Capture the cell that displays the provided text and extract its [X, Y] central coordinate. 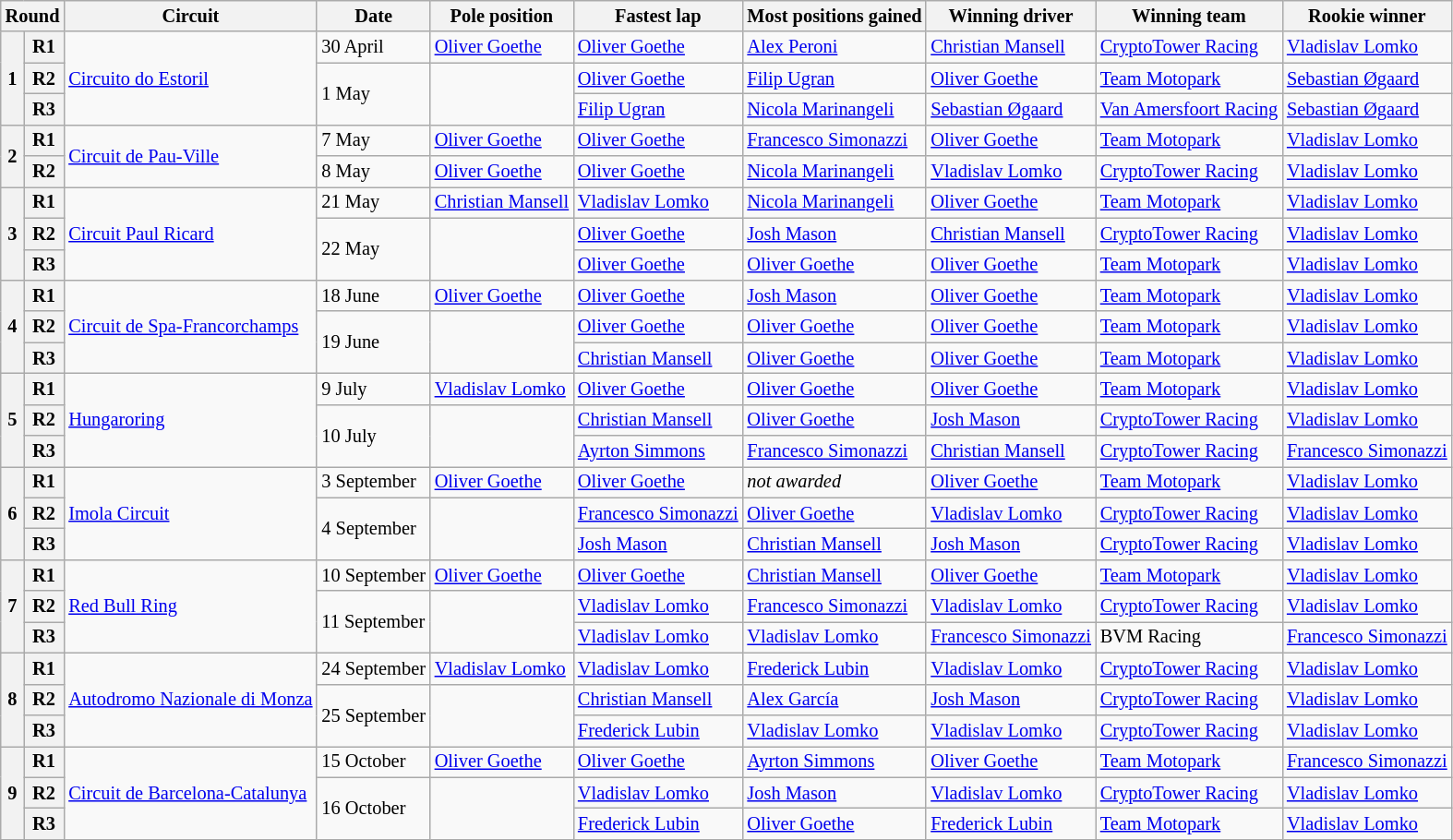
Alex Peroni [835, 47]
8 [13, 700]
Circuit de Pau-Ville [190, 155]
Circuit de Spa-Francorchamps [190, 327]
Autodromo Nazionale di Monza [190, 700]
Hungaroring [190, 419]
Fastest lap [657, 16]
10 September [373, 575]
not awarded [835, 482]
10 July [373, 436]
11 September [373, 622]
16 October [373, 809]
2 [13, 155]
24 September [373, 668]
3 [13, 233]
Pole position [502, 16]
Circuit Paul Ricard [190, 233]
6 [13, 513]
1 May [373, 94]
Winning driver [1010, 16]
22 May [373, 249]
4 September [373, 528]
Rookie winner [1366, 16]
Alex García [835, 700]
Circuit [190, 16]
Most positions gained [835, 16]
9 July [373, 389]
1 [13, 78]
4 [13, 327]
5 [13, 419]
3 September [373, 482]
21 May [373, 202]
Circuito do Estoril [190, 78]
Round [33, 16]
18 June [373, 295]
Date [373, 16]
7 May [373, 140]
19 June [373, 342]
7 [13, 606]
15 October [373, 762]
BVM Racing [1189, 637]
Red Bull Ring [190, 606]
30 April [373, 47]
Van Amersfoort Racing [1189, 109]
Circuit de Barcelona-Catalunya [190, 792]
25 September [373, 714]
Imola Circuit [190, 513]
8 May [373, 172]
Winning team [1189, 16]
9 [13, 792]
